Identify which cell holds the provided text, then report its (X, Y) central coordinate. 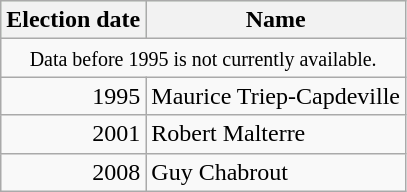
1995 (74, 96)
Data before 1995 is not currently available. (204, 58)
2001 (74, 134)
2008 (74, 172)
Guy Chabrout (276, 172)
Robert Malterre (276, 134)
Name (276, 20)
Maurice Triep-Capdeville (276, 96)
Election date (74, 20)
